Search for the cell housing the specified text and yield its (x, y) center coordinate. 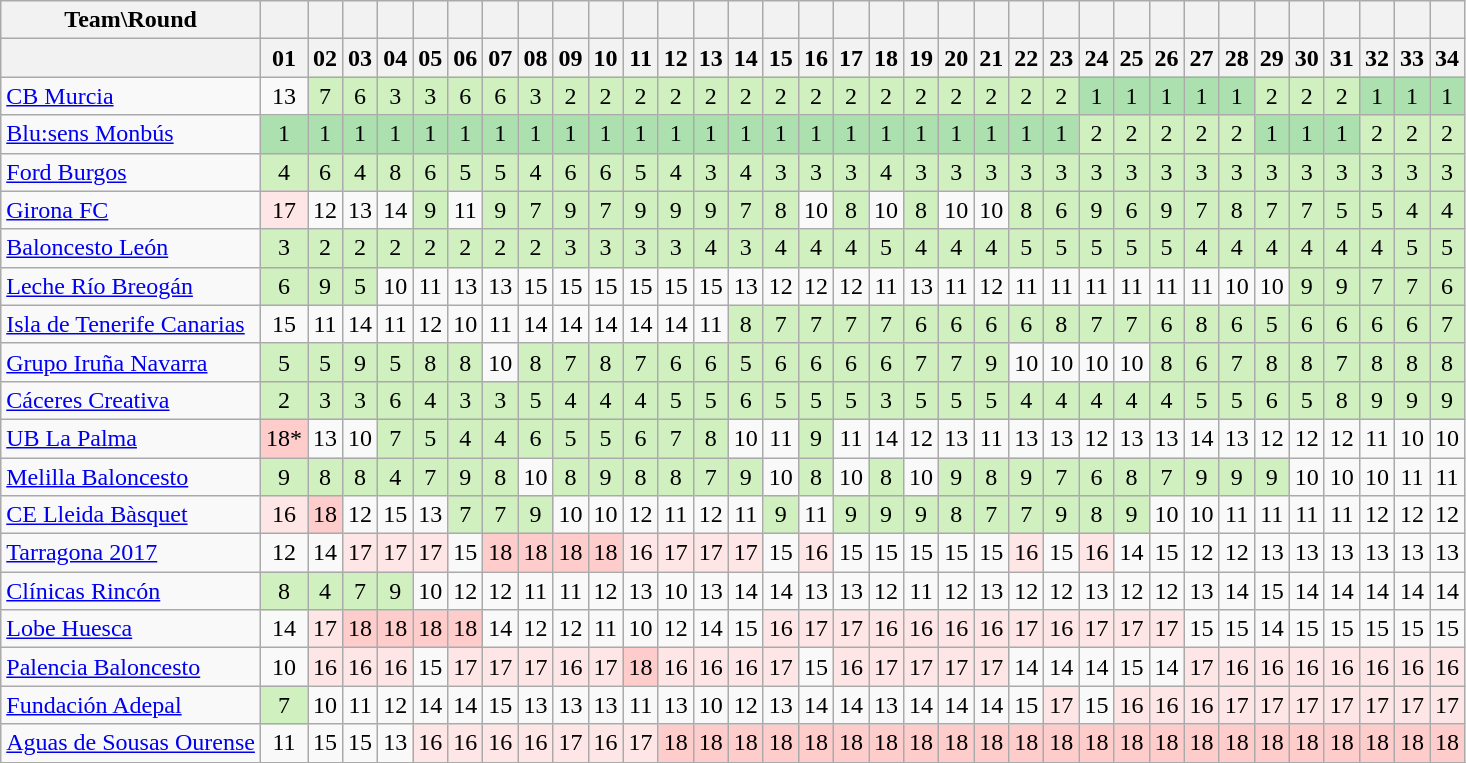
Lobe Huesca (131, 629)
29 (1272, 58)
Baloncesto León (131, 248)
Aguas de Sousas Ourense (131, 743)
03 (360, 58)
01 (284, 58)
31 (1342, 58)
09 (570, 58)
18* (284, 438)
20 (956, 58)
28 (1236, 58)
05 (430, 58)
04 (396, 58)
30 (1306, 58)
19 (922, 58)
Ford Burgos (131, 172)
21 (992, 58)
06 (466, 58)
Isla de Tenerife Canarias (131, 324)
Cáceres Creativa (131, 400)
Team\Round (131, 20)
07 (500, 58)
34 (1448, 58)
Leche Río Breogán (131, 286)
UB La Palma (131, 438)
CE Lleida Bàsquet (131, 515)
Tarragona 2017 (131, 553)
Grupo Iruña Navarra (131, 362)
Fundación Adepal (131, 705)
32 (1376, 58)
Melilla Baloncesto (131, 477)
27 (1202, 58)
23 (1062, 58)
Girona FC (131, 210)
08 (536, 58)
Clínicas Rincón (131, 591)
24 (1096, 58)
Palencia Baloncesto (131, 667)
22 (1026, 58)
25 (1132, 58)
02 (326, 58)
33 (1412, 58)
26 (1166, 58)
Blu:sens Monbús (131, 134)
CB Murcia (131, 96)
